Detect which cell encompasses the target text, then output its (X, Y) center coordinate. 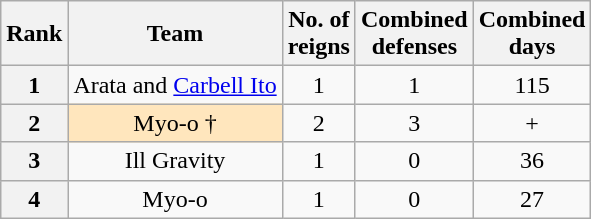
+ (532, 123)
Combineddays (532, 34)
Combineddefenses (414, 34)
36 (532, 161)
115 (532, 85)
Arata and Carbell Ito (175, 85)
Myo-o † (175, 123)
Rank (34, 34)
No. ofreigns (318, 34)
Ill Gravity (175, 161)
4 (34, 199)
Myo-o (175, 199)
27 (532, 199)
Team (175, 34)
